Pinpoint the cell where the given text exists, returning its [x, y] midpoint coordinate. 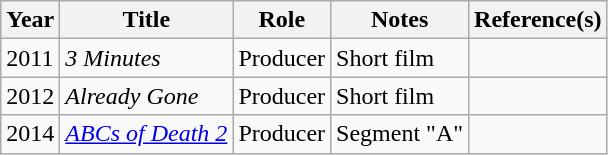
ABCs of Death 2 [146, 134]
Notes [400, 20]
Reference(s) [538, 20]
2011 [30, 58]
3 Minutes [146, 58]
Title [146, 20]
2014 [30, 134]
2012 [30, 96]
Role [282, 20]
Year [30, 20]
Already Gone [146, 96]
Segment "A" [400, 134]
